Identify which cell holds the provided text, then report its (x, y) central coordinate. 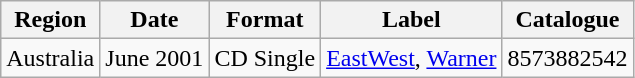
June 2001 (154, 58)
Label (412, 20)
CD Single (265, 58)
Format (265, 20)
Date (154, 20)
Region (50, 20)
Catalogue (568, 20)
Australia (50, 58)
8573882542 (568, 58)
EastWest, Warner (412, 58)
